Capture the cell that displays the provided text and extract its (X, Y) central coordinate. 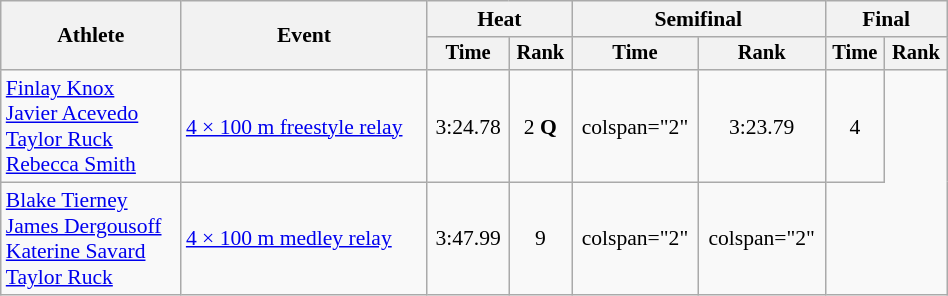
3:23.79 (762, 126)
Heat (500, 19)
Finlay Knox Javier Acevedo Taylor Ruck Rebecca Smith (91, 126)
Semifinal (698, 19)
4 × 100 m medley relay (304, 239)
4 (855, 126)
Event (304, 36)
Final (886, 19)
3:47.99 (468, 239)
Blake Tierney James Dergousoff Katerine Savard Taylor Ruck (91, 239)
2 Q (540, 126)
3:24.78 (468, 126)
Athlete (91, 36)
4 × 100 m freestyle relay (304, 126)
9 (540, 239)
